Detect which cell encompasses the target text, then output its (X, Y) center coordinate. 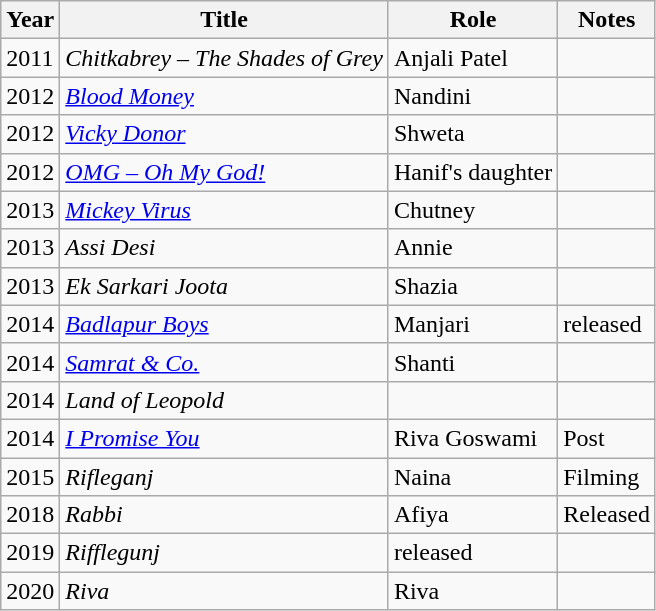
Shazia (472, 286)
Land of Leopold (224, 400)
Blood Money (224, 96)
Vicky Donor (224, 134)
Title (224, 20)
2011 (30, 58)
2018 (30, 515)
Annie (472, 248)
Assi Desi (224, 248)
Post (607, 438)
Naina (472, 477)
Shanti (472, 362)
Released (607, 515)
Rifflegunj (224, 553)
2019 (30, 553)
Riva Goswami (472, 438)
Role (472, 20)
Nandini (472, 96)
Shweta (472, 134)
Chutney (472, 210)
2015 (30, 477)
Chitkabrey – The Shades of Grey (224, 58)
Manjari (472, 324)
Notes (607, 20)
Ek Sarkari Joota (224, 286)
2020 (30, 591)
Rifleganj (224, 477)
OMG – Oh My God! (224, 172)
Filming (607, 477)
Hanif's daughter (472, 172)
Rabbi (224, 515)
Afiya (472, 515)
Mickey Virus (224, 210)
Year (30, 20)
Anjali Patel (472, 58)
Samrat & Co. (224, 362)
I Promise You (224, 438)
Badlapur Boys (224, 324)
